Pinpoint the cell where the given text exists, returning its (X, Y) midpoint coordinate. 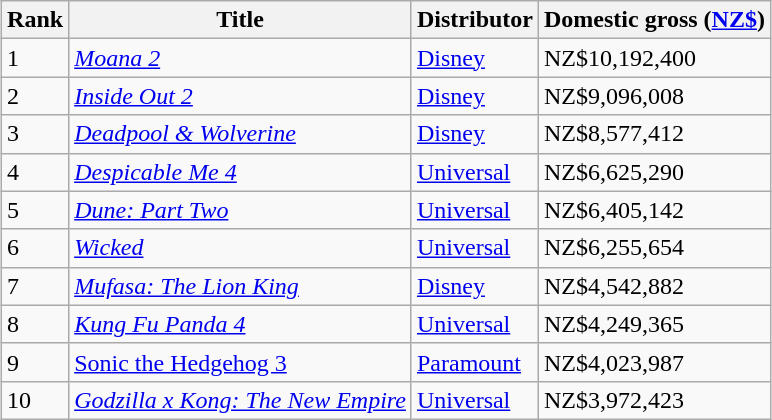
NZ$4,542,882 (655, 286)
Dune: Part Two (240, 210)
4 (36, 172)
Despicable Me 4 (240, 172)
Wicked (240, 248)
Sonic the Hedgehog 3 (240, 362)
NZ$8,577,412 (655, 134)
3 (36, 134)
2 (36, 96)
Mufasa: The Lion King (240, 286)
Paramount (474, 362)
Inside Out 2 (240, 96)
NZ$4,023,987 (655, 362)
Distributor (474, 20)
NZ$6,255,654 (655, 248)
5 (36, 210)
1 (36, 58)
NZ$4,249,365 (655, 324)
Rank (36, 20)
Godzilla x Kong: The New Empire (240, 400)
10 (36, 400)
Kung Fu Panda 4 (240, 324)
Domestic gross (NZ$) (655, 20)
8 (36, 324)
9 (36, 362)
NZ$9,096,008 (655, 96)
NZ$6,405,142 (655, 210)
Moana 2 (240, 58)
7 (36, 286)
Title (240, 20)
NZ$3,972,423 (655, 400)
Deadpool & Wolverine (240, 134)
6 (36, 248)
NZ$6,625,290 (655, 172)
NZ$10,192,400 (655, 58)
